Extract the [X, Y] coordinate from the center of the cell holding the provided text.  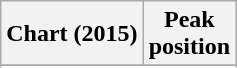
Peakposition [189, 34]
Chart (2015) [72, 34]
